Pinpoint the cell where the given text exists, returning its [x, y] midpoint coordinate. 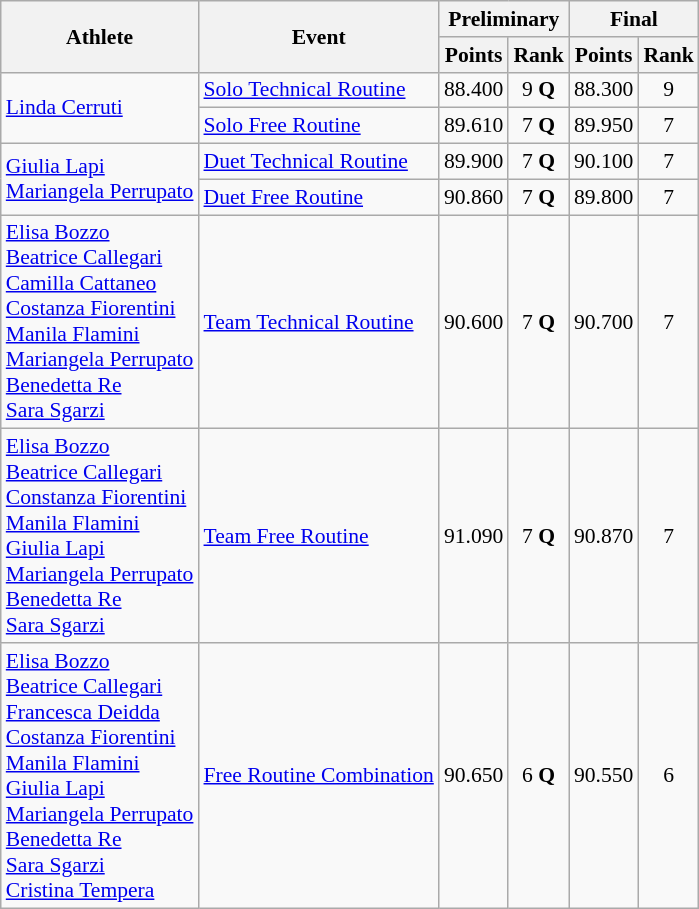
6 Q [538, 776]
Solo Technical Routine [318, 90]
Athlete [100, 36]
Team Technical Routine [318, 322]
Elisa BozzoBeatrice CallegariConstanza FiorentiniManila FlaminiGiulia LapiMariangela PerrupatoBenedetta ReSara Sgarzi [100, 536]
Final [634, 19]
Giulia LapiMariangela Perrupato [100, 180]
90.700 [604, 322]
90.860 [474, 197]
Duet Technical Routine [318, 162]
89.800 [604, 197]
90.870 [604, 536]
90.550 [604, 776]
90.100 [604, 162]
9 Q [538, 90]
89.950 [604, 126]
Preliminary [504, 19]
Duet Free Routine [318, 197]
Elisa BozzoBeatrice CallegariCamilla CattaneoCostanza FiorentiniManila FlaminiMariangela PerrupatoBenedetta ReSara Sgarzi [100, 322]
89.610 [474, 126]
89.900 [474, 162]
88.300 [604, 90]
Elisa BozzoBeatrice CallegariFrancesca DeiddaCostanza FiorentiniManila FlaminiGiulia LapiMariangela PerrupatoBenedetta ReSara SgarziCristina Tempera [100, 776]
6 [668, 776]
Linda Cerruti [100, 108]
Solo Free Routine [318, 126]
90.600 [474, 322]
Team Free Routine [318, 536]
9 [668, 90]
88.400 [474, 90]
Event [318, 36]
Free Routine Combination [318, 776]
90.650 [474, 776]
91.090 [474, 536]
